From the cell containing the given text, extract its center point as [X, Y] coordinate. 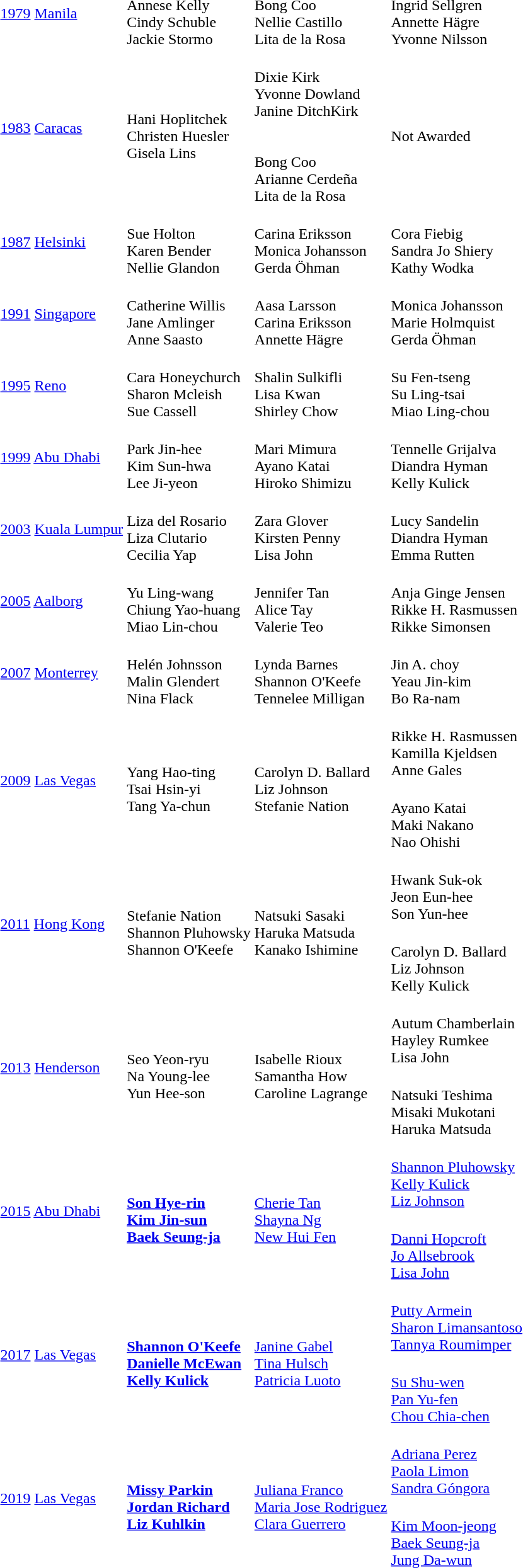
Dixie Kirk Yvonne Dowland Janine DitchKirkBong Coo Arianne CerdeñaLita de la Rosa [321, 128]
Isabelle RiouxSamantha HowCaroline Lagrange [321, 1068]
Cherie TanShayna NgNew Hui Fen [321, 1212]
Carina ErikssonMonica JohanssonGerda Öhman [321, 242]
Seo Yeon-ryuNa Young-leeYun Hee-son [189, 1068]
Carolyn D. BallardLiz JohnsonStefanie Nation [321, 781]
Sue HoltonKaren BenderNellie Glandon [189, 242]
Shannon O'KeefeDanielle McEwanKelly Kulick [189, 1355]
Son Hye-rinKim Jin-sunBaek Seung-ja [189, 1212]
Natsuki SasakiHaruka MatsudaKanako Ishimine [321, 924]
Jennifer TanAlice TayValerie Teo [321, 601]
Liza del RosarioLiza ClutarioCecilia Yap [189, 529]
Stefanie NationShannon PluhowskyShannon O'Keefe [189, 924]
Shalin SulkifliLisa KwanShirley Chow [321, 385]
Park Jin-heeKim Sun-hwaLee Ji-yeon [189, 457]
Janine GabelTina HulschPatricia Luoto [321, 1355]
Helén JohnssonMalin GlendertNina Flack [189, 673]
Yu Ling-wangChiung Yao-huangMiao Lin-chou [189, 601]
Hani HoplitchekChristen HueslerGisela Lins [189, 128]
Mari MimuraAyano KataiHiroko Shimizu [321, 457]
Lynda BarnesShannon O'KeefeTennelee Milligan [321, 673]
Aasa LarssonCarina ErikssonAnnette Hägre [321, 314]
Cara HoneychurchSharon McleishSue Cassell [189, 385]
Zara GloverKirsten PennyLisa John [321, 529]
Yang Hao-tingTsai Hsin-yiTang Ya-chun [189, 781]
Catherine WillisJane AmlingerAnne Saasto [189, 314]
